Identify which cell holds the provided text, then report its (X, Y) central coordinate. 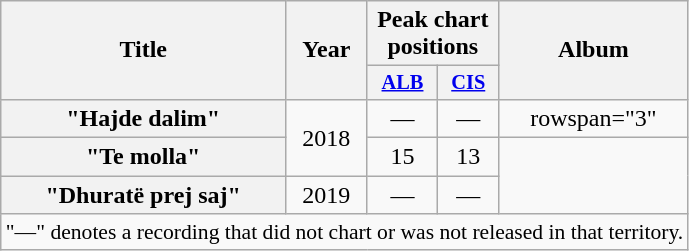
"—" denotes a recording that did not chart or was not released in that territory. (345, 232)
Album (594, 50)
Year (326, 50)
Peak chart positions (433, 34)
CIS (468, 83)
15 (402, 157)
2018 (326, 137)
rowspan="3" (594, 118)
"Te molla" (144, 157)
"Dhuratë prej saj" (144, 195)
"Hajde dalim" (144, 118)
ALB (402, 83)
2019 (326, 195)
13 (468, 157)
Title (144, 50)
